Output the (X, Y) coordinate of the center of the cell containing the given text.  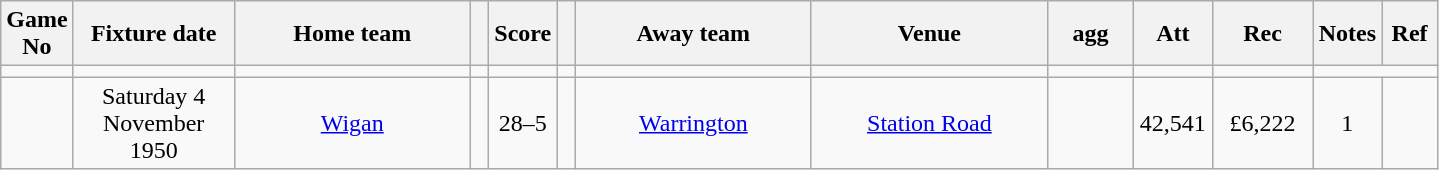
Wigan (352, 123)
Away team (693, 34)
Notes (1347, 34)
Station Road (929, 123)
Score (523, 34)
1 (1347, 123)
28–5 (523, 123)
42,541 (1174, 123)
Ref (1410, 34)
Home team (352, 34)
Rec (1262, 34)
Fixture date (154, 34)
Venue (929, 34)
Saturday 4 November 1950 (154, 123)
Game No (37, 34)
Att (1174, 34)
£6,222 (1262, 123)
agg (1090, 34)
Warrington (693, 123)
